Extract the [X, Y] coordinate from the center of the cell holding the provided text.  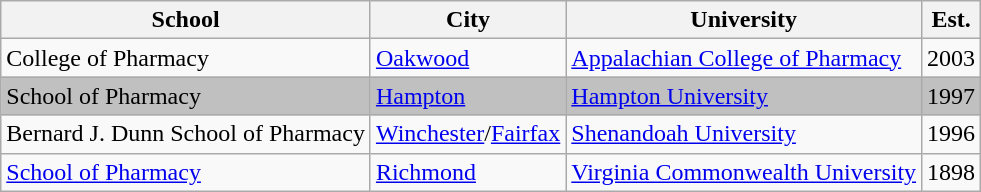
Bernard J. Dunn School of Pharmacy [186, 134]
1898 [952, 172]
University [744, 20]
Richmond [468, 172]
Winchester/Fairfax [468, 134]
Shenandoah University [744, 134]
Virginia Commonwealth University [744, 172]
1996 [952, 134]
Est. [952, 20]
Hampton University [744, 96]
Oakwood [468, 58]
Appalachian College of Pharmacy [744, 58]
City [468, 20]
1997 [952, 96]
School [186, 20]
2003 [952, 58]
Hampton [468, 96]
College of Pharmacy [186, 58]
